Provide the (x, y) coordinate of the cell's center where the given text is located.  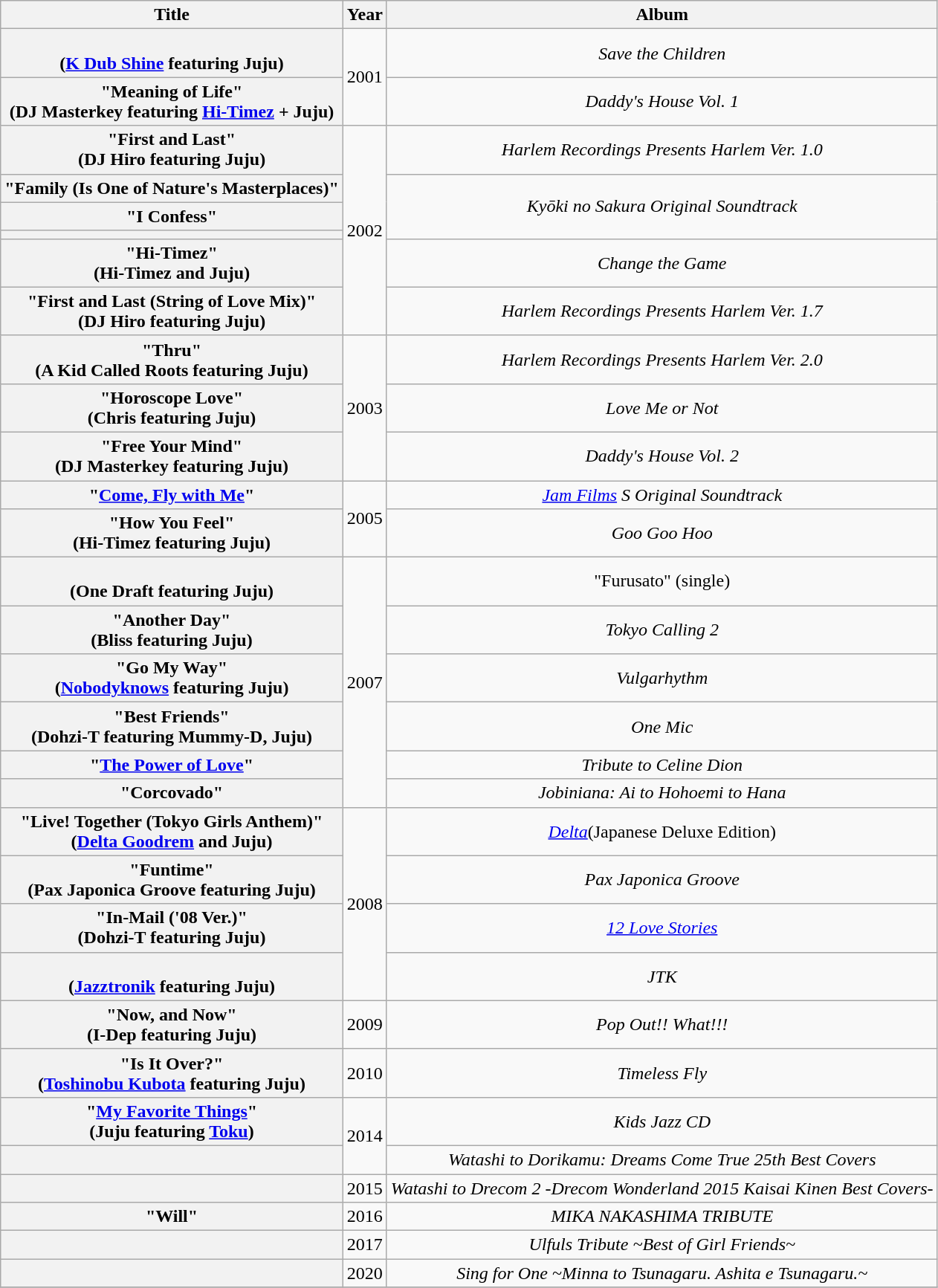
"Family (Is One of Nature's Masterplaces)" (172, 188)
Daddy's House Vol. 2 (662, 456)
MIKA NAKASHIMA TRIBUTE (662, 1217)
Harlem Recordings Presents Harlem Ver. 1.7 (662, 311)
Change the Game (662, 263)
2008 (364, 904)
2002 (364, 230)
"Live! Together (Tokyo Girls Anthem)"(Delta Goodrem and Juju) (172, 831)
2001 (364, 77)
2009 (364, 1024)
2017 (364, 1245)
"Horoscope Love"(Chris featuring Juju) (172, 407)
(Jazztronik featuring Juju) (172, 977)
"I Confess" (172, 216)
Tribute to Celine Dion (662, 765)
Kyōki no Sakura Original Soundtrack (662, 207)
"Corcovado" (172, 793)
"Now, and Now"(I-Dep featuring Juju) (172, 1024)
Daddy's House Vol. 1 (662, 101)
Pop Out!! What!!! (662, 1024)
"Free Your Mind"(DJ Masterkey featuring Juju) (172, 456)
"Go My Way"(Nobodyknows featuring Juju) (172, 678)
Pax Japonica Groove (662, 880)
"Will" (172, 1217)
"Thru"(A Kid Called Roots featuring Juju) (172, 360)
Harlem Recordings Presents Harlem Ver. 2.0 (662, 360)
Watashi to Drecom 2 -Drecom Wonderland 2015 Kaisai Kinen Best Covers- (662, 1188)
JTK (662, 977)
"Hi-Timez"(Hi-Timez and Juju) (172, 263)
Delta(Japanese Deluxe Edition) (662, 831)
"Funtime"(Pax Japonica Groove featuring Juju) (172, 880)
Tokyo Calling 2 (662, 630)
Jam Films S Original Soundtrack (662, 494)
"First and Last (String of Love Mix)"(DJ Hiro featuring Juju) (172, 311)
Year (364, 15)
Jobiniana: Ai to Hohoemi to Hana (662, 793)
Love Me or Not (662, 407)
(K Dub Shine featuring Juju) (172, 54)
2015 (364, 1188)
"In-Mail ('08 Ver.)"(Dohzi-T featuring Juju) (172, 928)
Title (172, 15)
"Come, Fly with Me" (172, 494)
2016 (364, 1217)
Vulgarhythm (662, 678)
Kids Jazz CD (662, 1121)
2003 (364, 407)
Harlem Recordings Presents Harlem Ver. 1.0 (662, 150)
(One Draft featuring Juju) (172, 581)
"My Favorite Things"(Juju featuring Toku) (172, 1121)
Ulfuls Tribute ~Best of Girl Friends~ (662, 1245)
Save the Children (662, 54)
Timeless Fly (662, 1073)
"The Power of Love" (172, 765)
2014 (364, 1136)
2010 (364, 1073)
"Meaning of Life"(DJ Masterkey featuring Hi-Timez + Juju) (172, 101)
One Mic (662, 727)
Goo Goo Hoo (662, 534)
Sing for One ~Minna to Tsunagaru. Ashita e Tsunagaru.~ (662, 1273)
12 Love Stories (662, 928)
"Another Day"(Bliss featuring Juju) (172, 630)
Album (662, 15)
Watashi to Dorikamu: Dreams Come True 25th Best Covers (662, 1159)
"Furusato" (single) (662, 581)
"Is It Over?"(Toshinobu Kubota featuring Juju) (172, 1073)
2007 (364, 682)
"First and Last"(DJ Hiro featuring Juju) (172, 150)
2005 (364, 519)
"How You Feel"(Hi-Timez featuring Juju) (172, 534)
"Best Friends"(Dohzi-T featuring Mummy-D, Juju) (172, 727)
2020 (364, 1273)
